Return [X, Y] of the center of cell containing provided text 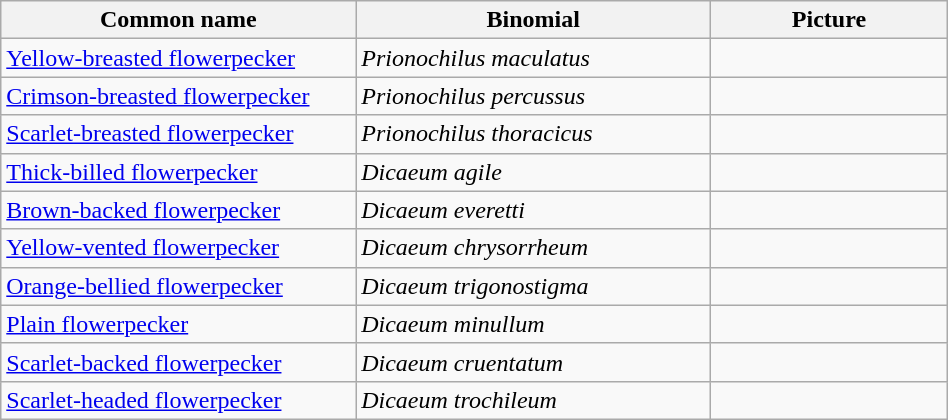
Plain flowerpecker [178, 324]
Yellow-breasted flowerpecker [178, 58]
Dicaeum chrysorrheum [534, 248]
Yellow-vented flowerpecker [178, 248]
Brown-backed flowerpecker [178, 210]
Orange-bellied flowerpecker [178, 286]
Dicaeum cruentatum [534, 362]
Dicaeum everetti [534, 210]
Binomial [534, 20]
Common name [178, 20]
Dicaeum trigonostigma [534, 286]
Dicaeum minullum [534, 324]
Scarlet-headed flowerpecker [178, 400]
Dicaeum agile [534, 172]
Scarlet-backed flowerpecker [178, 362]
Picture [830, 20]
Prionochilus maculatus [534, 58]
Crimson-breasted flowerpecker [178, 96]
Scarlet-breasted flowerpecker [178, 134]
Thick-billed flowerpecker [178, 172]
Dicaeum trochileum [534, 400]
Prionochilus percussus [534, 96]
Prionochilus thoracicus [534, 134]
